Extract the (x, y) coordinate from the center of the cell holding the provided text.  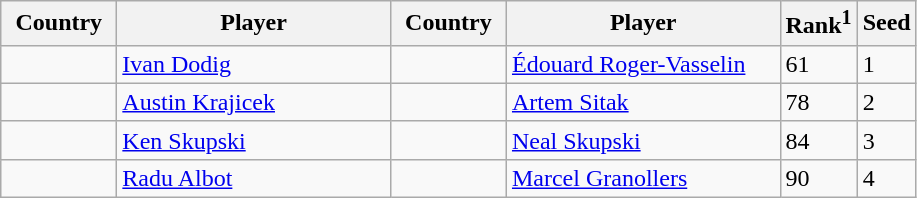
Seed (886, 24)
Ken Skupski (254, 140)
61 (818, 64)
Marcel Granollers (643, 178)
4 (886, 178)
84 (818, 140)
Austin Krajicek (254, 102)
78 (818, 102)
Édouard Roger-Vasselin (643, 64)
90 (818, 178)
3 (886, 140)
Neal Skupski (643, 140)
Radu Albot (254, 178)
Ivan Dodig (254, 64)
2 (886, 102)
Rank1 (818, 24)
Artem Sitak (643, 102)
1 (886, 64)
